Return [X, Y] of the center of cell containing provided text 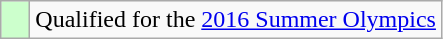
Qualified for the 2016 Summer Olympics [236, 20]
